Extract the [x, y] coordinate from the center of the cell holding the provided text.  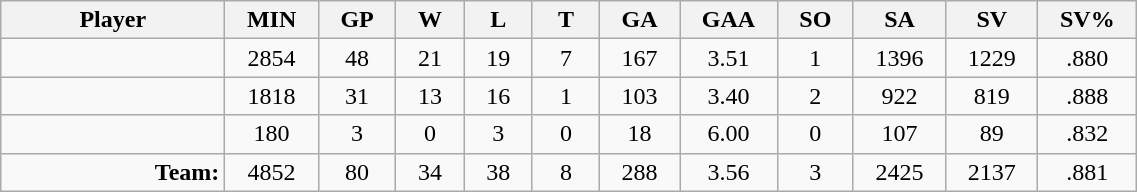
.888 [1088, 96]
SV% [1088, 20]
31 [357, 96]
288 [640, 172]
107 [899, 134]
6.00 [729, 134]
21 [430, 58]
48 [357, 58]
7 [566, 58]
38 [498, 172]
103 [640, 96]
SO [815, 20]
922 [899, 96]
167 [640, 58]
Player [113, 20]
4852 [272, 172]
GP [357, 20]
2425 [899, 172]
L [498, 20]
3.56 [729, 172]
18 [640, 134]
819 [992, 96]
Team: [113, 172]
2854 [272, 58]
1818 [272, 96]
SV [992, 20]
.881 [1088, 172]
89 [992, 134]
W [430, 20]
16 [498, 96]
.832 [1088, 134]
3.51 [729, 58]
13 [430, 96]
MIN [272, 20]
3.40 [729, 96]
1396 [899, 58]
T [566, 20]
8 [566, 172]
180 [272, 134]
.880 [1088, 58]
SA [899, 20]
2 [815, 96]
19 [498, 58]
2137 [992, 172]
GA [640, 20]
34 [430, 172]
80 [357, 172]
GAA [729, 20]
1229 [992, 58]
